Find where the given text appears and provide that cell's center as (X, Y) coordinate. 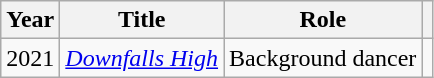
Role (323, 20)
Background dancer (323, 58)
2021 (30, 58)
Downfalls High (142, 58)
Title (142, 20)
Year (30, 20)
